Return the [X, Y] coordinate for the center point of the cell that contains the specified text.  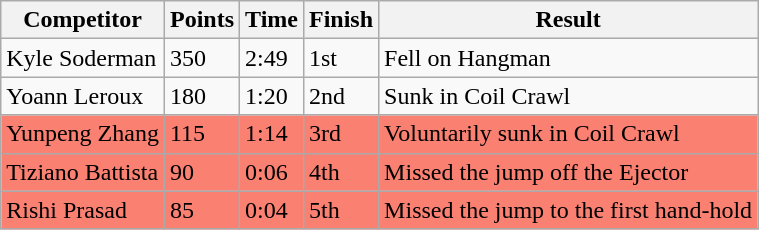
4th [340, 172]
90 [202, 172]
Result [568, 20]
0:06 [272, 172]
1:20 [272, 96]
0:04 [272, 210]
Time [272, 20]
3rd [340, 134]
1st [340, 58]
Finish [340, 20]
Competitor [83, 20]
Missed the jump to the first hand-hold [568, 210]
Kyle Soderman [83, 58]
2:49 [272, 58]
5th [340, 210]
180 [202, 96]
Sunk in Coil Crawl [568, 96]
115 [202, 134]
Tiziano Battista [83, 172]
2nd [340, 96]
1:14 [272, 134]
Yoann Leroux [83, 96]
Points [202, 20]
Missed the jump off the Ejector [568, 172]
Fell on Hangman [568, 58]
85 [202, 210]
Yunpeng Zhang [83, 134]
Voluntarily sunk in Coil Crawl [568, 134]
350 [202, 58]
Rishi Prasad [83, 210]
